For the text-containing cell, return its midpoint in (X, Y) coordinate format. 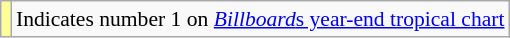
Indicates number 1 on Billboards year-end tropical chart (260, 19)
